Find where the given text appears and provide that cell's center as (X, Y) coordinate. 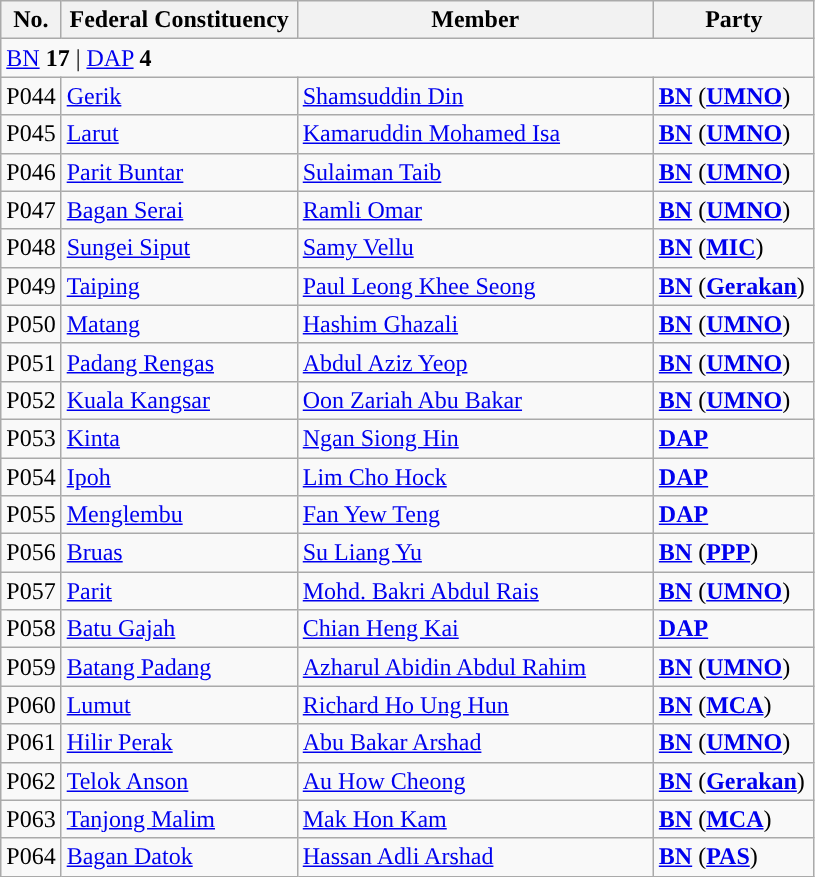
Parit (179, 591)
Samy Vellu (475, 248)
Gerik (179, 96)
BN (MIC) (734, 248)
Member (475, 20)
P062 (31, 781)
P052 (31, 400)
Party (734, 20)
P047 (31, 210)
P051 (31, 362)
Tanjong Malim (179, 819)
P044 (31, 96)
P049 (31, 286)
Ngan Siong Hin (475, 438)
Taiping (179, 286)
Kamaruddin Mohamed Isa (475, 134)
P064 (31, 857)
P056 (31, 553)
P063 (31, 819)
BN 17 | DAP 4 (408, 58)
Padang Rengas (179, 362)
Batang Padang (179, 667)
Richard Ho Ung Hun (475, 705)
P046 (31, 172)
Azharul Abidin Abdul Rahim (475, 667)
P054 (31, 477)
Parit Buntar (179, 172)
Bagan Serai (179, 210)
Sulaiman Taib (475, 172)
P053 (31, 438)
Bagan Datok (179, 857)
Kinta (179, 438)
Lumut (179, 705)
No. (31, 20)
Abu Bakar Arshad (475, 743)
P050 (31, 324)
Oon Zariah Abu Bakar (475, 400)
Su Liang Yu (475, 553)
Lim Cho Hock (475, 477)
Ramli Omar (475, 210)
Mak Hon Kam (475, 819)
Paul Leong Khee Seong (475, 286)
P060 (31, 705)
P055 (31, 515)
Au How Cheong (475, 781)
P057 (31, 591)
Bruas (179, 553)
Abdul Aziz Yeop (475, 362)
Matang (179, 324)
Mohd. Bakri Abdul Rais (475, 591)
P059 (31, 667)
P058 (31, 629)
Hassan Adli Arshad (475, 857)
P061 (31, 743)
Shamsuddin Din (475, 96)
Fan Yew Teng (475, 515)
Batu Gajah (179, 629)
Kuala Kangsar (179, 400)
BN (PAS) (734, 857)
Hilir Perak (179, 743)
Larut (179, 134)
Ipoh (179, 477)
Telok Anson (179, 781)
Menglembu (179, 515)
Sungei Siput (179, 248)
BN (PPP) (734, 553)
Hashim Ghazali (475, 324)
P045 (31, 134)
P048 (31, 248)
Federal Constituency (179, 20)
Chian Heng Kai (475, 629)
